Provide the [x, y] coordinate of the cell's center where the given text is located.  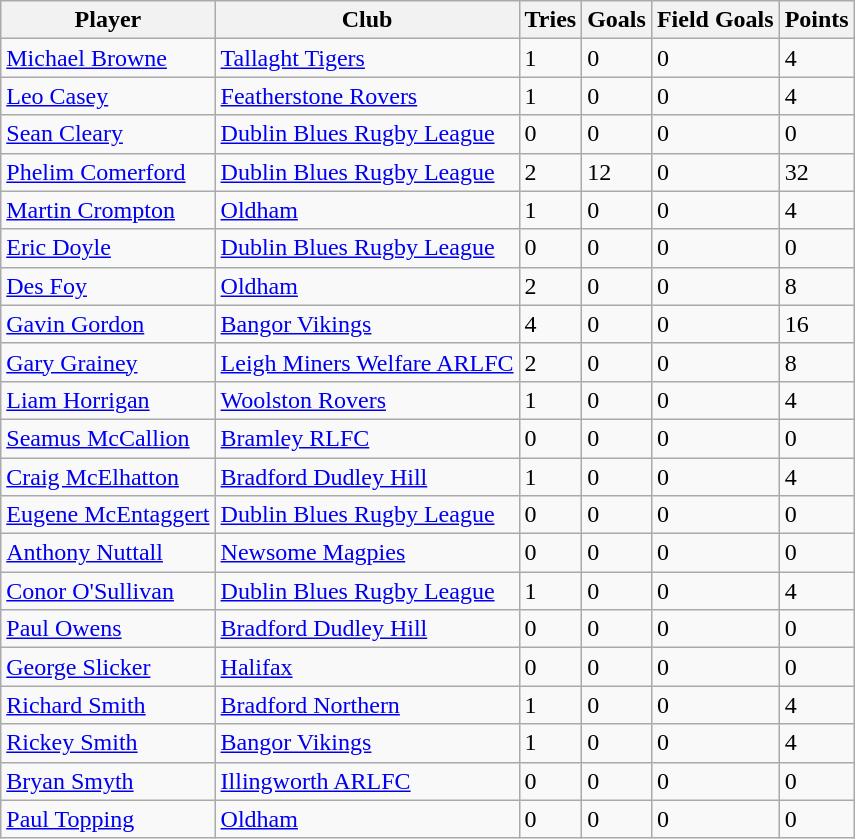
Illingworth ARLFC [367, 781]
Gary Grainey [108, 362]
Des Foy [108, 286]
Field Goals [715, 20]
Paul Owens [108, 629]
Newsome Magpies [367, 553]
Eric Doyle [108, 248]
Bramley RLFC [367, 438]
Paul Topping [108, 819]
George Slicker [108, 667]
Richard Smith [108, 705]
Club [367, 20]
16 [816, 324]
Seamus McCallion [108, 438]
Featherstone Rovers [367, 96]
Eugene McEntaggert [108, 515]
Anthony Nuttall [108, 553]
Halifax [367, 667]
Liam Horrigan [108, 400]
Tallaght Tigers [367, 58]
Craig McElhatton [108, 477]
Michael Browne [108, 58]
Leigh Miners Welfare ARLFC [367, 362]
Points [816, 20]
Goals [617, 20]
32 [816, 172]
12 [617, 172]
Tries [550, 20]
Bryan Smyth [108, 781]
Sean Cleary [108, 134]
Woolston Rovers [367, 400]
Rickey Smith [108, 743]
Conor O'Sullivan [108, 591]
Player [108, 20]
Leo Casey [108, 96]
Martin Crompton [108, 210]
Gavin Gordon [108, 324]
Phelim Comerford [108, 172]
Bradford Northern [367, 705]
